Return the [X, Y] coordinate for the center point of the cell that contains the specified text.  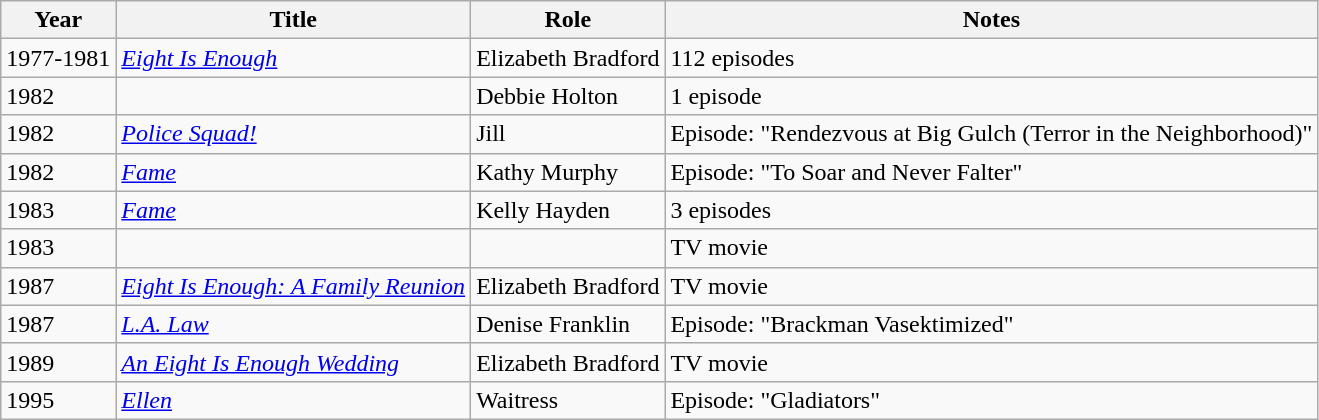
Kathy Murphy [568, 172]
1989 [58, 362]
Police Squad! [294, 134]
Waitress [568, 400]
1 episode [992, 96]
Title [294, 20]
Eight Is Enough [294, 58]
Notes [992, 20]
L.A. Law [294, 324]
Episode: "Gladiators" [992, 400]
Episode: "Rendezvous at Big Gulch (Terror in the Neighborhood)" [992, 134]
1977-1981 [58, 58]
112 episodes [992, 58]
Episode: "To Soar and Never Falter" [992, 172]
3 episodes [992, 210]
Year [58, 20]
Denise Franklin [568, 324]
Role [568, 20]
Ellen [294, 400]
1995 [58, 400]
Eight Is Enough: A Family Reunion [294, 286]
Episode: "Brackman Vasektimized" [992, 324]
Kelly Hayden [568, 210]
Debbie Holton [568, 96]
Jill [568, 134]
An Eight Is Enough Wedding [294, 362]
